Return the [X, Y] coordinate for the center point of the cell that contains the specified text.  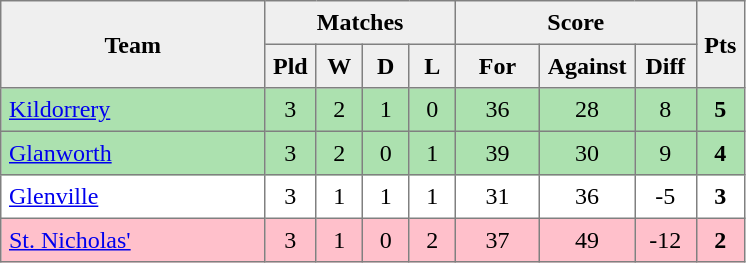
Matches [360, 23]
Diff [666, 66]
8 [666, 110]
30 [586, 153]
9 [666, 153]
D [385, 66]
49 [586, 240]
Score [576, 23]
31 [497, 197]
Pts [720, 44]
For [497, 66]
-5 [666, 197]
Pld [290, 66]
5 [720, 110]
St. Nicholas' [133, 240]
-12 [666, 240]
L [432, 66]
37 [497, 240]
Against [586, 66]
39 [497, 153]
Kildorrery [133, 110]
Glenville [133, 197]
W [339, 66]
28 [586, 110]
Team [133, 44]
4 [720, 153]
Glanworth [133, 153]
